Capture the cell that displays the provided text and extract its [x, y] central coordinate. 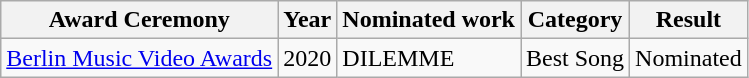
Year [308, 20]
Nominated [689, 58]
Berlin Music Video Awards [140, 58]
Best Song [574, 58]
Category [574, 20]
Nominated work [429, 20]
2020 [308, 58]
DILEMME [429, 58]
Result [689, 20]
Award Ceremony [140, 20]
